Output the (X, Y) coordinate of the center of the cell containing the given text.  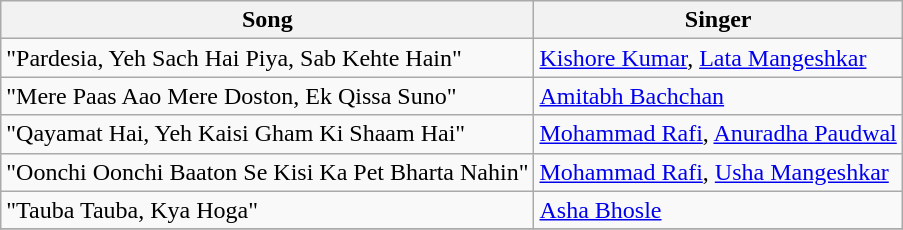
"Pardesia, Yeh Sach Hai Piya, Sab Kehte Hain" (268, 58)
Singer (718, 20)
Song (268, 20)
"Qayamat Hai, Yeh Kaisi Gham Ki Shaam Hai" (268, 134)
"Oonchi Oonchi Baaton Se Kisi Ka Pet Bharta Nahin" (268, 172)
Asha Bhosle (718, 210)
Mohammad Rafi, Anuradha Paudwal (718, 134)
Kishore Kumar, Lata Mangeshkar (718, 58)
"Tauba Tauba, Kya Hoga" (268, 210)
Amitabh Bachchan (718, 96)
"Mere Paas Aao Mere Doston, Ek Qissa Suno" (268, 96)
Mohammad Rafi, Usha Mangeshkar (718, 172)
